Capture the cell that displays the provided text and extract its (X, Y) central coordinate. 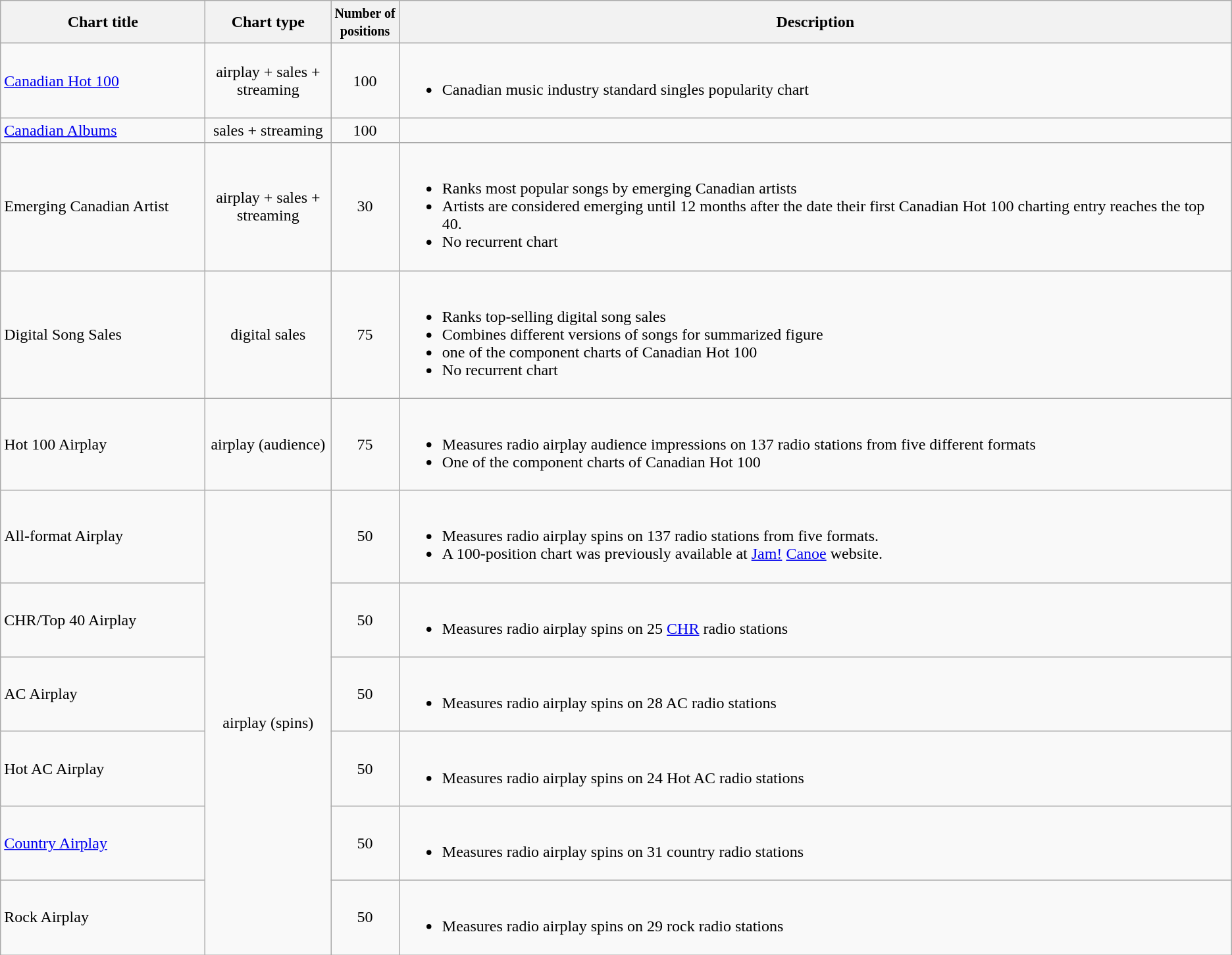
Chart type (269, 22)
Rock Airplay (103, 917)
Hot AC Airplay (103, 769)
30 (365, 207)
Measures radio airplay spins on 29 rock radio stations (815, 917)
Measures radio airplay spins on 25 CHR radio stations (815, 620)
Measures radio airplay audience impressions on 137 radio stations from five different formatsOne of the component charts of Canadian Hot 100 (815, 444)
Canadian music industry standard singles popularity chart (815, 80)
airplay (spins) (269, 723)
Canadian Hot 100 (103, 80)
airplay (audience) (269, 444)
AC Airplay (103, 694)
Canadian Albums (103, 130)
digital sales (269, 334)
Measures radio airplay spins on 31 country radio stations (815, 842)
Chart title (103, 22)
Measures radio airplay spins on 137 radio stations from five formats.A 100-position chart was previously available at Jam! Canoe website. (815, 536)
Hot 100 Airplay (103, 444)
All-format Airplay (103, 536)
Country Airplay (103, 842)
CHR/Top 40 Airplay (103, 620)
Measures radio airplay spins on 28 AC radio stations (815, 694)
Description (815, 22)
Digital Song Sales (103, 334)
Measures radio airplay spins on 24 Hot AC radio stations (815, 769)
Emerging Canadian Artist (103, 207)
Number ofpositions (365, 22)
sales + streaming (269, 130)
